Return the [X, Y] coordinate for the center point of the cell that contains the specified text.  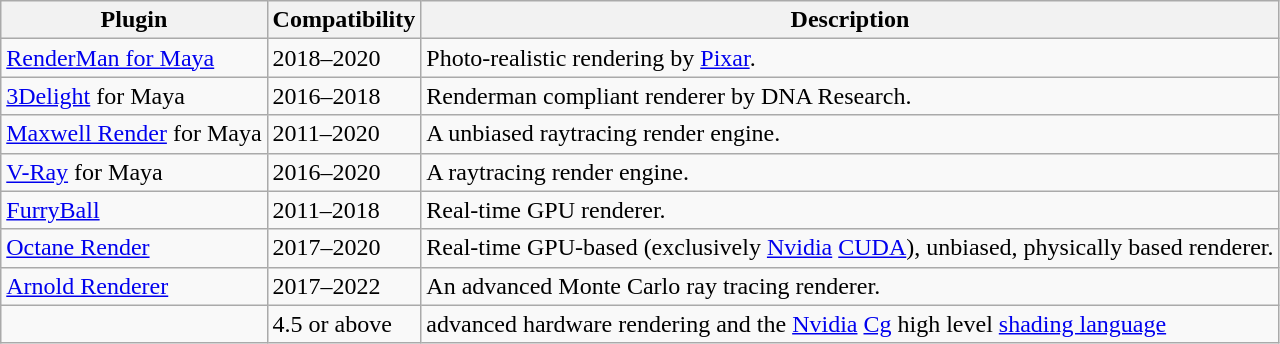
Real-time GPU-based (exclusively Nvidia CUDA), unbiased, physically based renderer. [850, 248]
Arnold Renderer [134, 286]
3Delight for Maya [134, 96]
Compatibility [344, 20]
Maxwell Render for Maya [134, 134]
2011–2020 [344, 134]
Photo-realistic rendering by Pixar. [850, 58]
2016–2018 [344, 96]
Real-time GPU renderer. [850, 210]
Plugin [134, 20]
2011–2018 [344, 210]
2017–2022 [344, 286]
A unbiased raytracing render engine. [850, 134]
V-Ray for Maya [134, 172]
2018–2020 [344, 58]
A raytracing render engine. [850, 172]
RenderMan for Maya [134, 58]
Octane Render [134, 248]
advanced hardware rendering and the Nvidia Cg high level shading language [850, 324]
Renderman compliant renderer by DNA Research. [850, 96]
2016–2020 [344, 172]
4.5 or above [344, 324]
An advanced Monte Carlo ray tracing renderer. [850, 286]
Description [850, 20]
FurryBall [134, 210]
2017–2020 [344, 248]
